Locate the cell with the specified text and output its [X, Y] center coordinate. 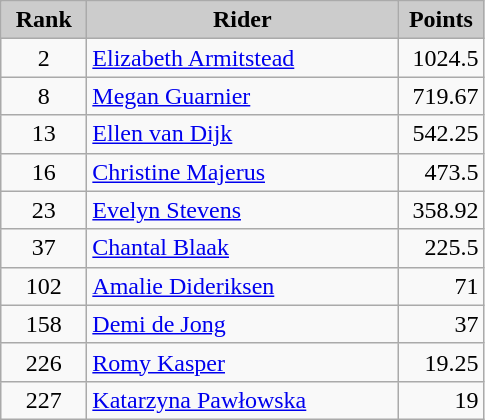
23 [44, 210]
16 [44, 172]
Christine Majerus [242, 172]
Megan Guarnier [242, 96]
542.25 [441, 134]
1024.5 [441, 58]
Evelyn Stevens [242, 210]
719.67 [441, 96]
Amalie Dideriksen [242, 286]
102 [44, 286]
226 [44, 362]
13 [44, 134]
227 [44, 400]
71 [441, 286]
158 [44, 324]
473.5 [441, 172]
225.5 [441, 248]
Romy Kasper [242, 362]
8 [44, 96]
19 [441, 400]
Demi de Jong [242, 324]
Rank [44, 20]
Chantal Blaak [242, 248]
Rider [242, 20]
19.25 [441, 362]
Elizabeth Armitstead [242, 58]
2 [44, 58]
Katarzyna Pawłowska [242, 400]
358.92 [441, 210]
Points [441, 20]
Ellen van Dijk [242, 134]
